Return the [x, y] coordinate for the center point of the cell that contains the specified text.  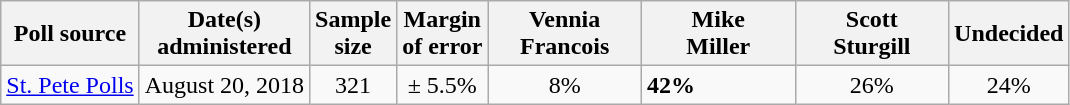
24% [1009, 85]
St. Pete Polls [70, 85]
42% [718, 85]
Poll source [70, 34]
Undecided [1009, 34]
321 [354, 85]
VenniaFrancois [565, 34]
26% [872, 85]
Samplesize [354, 34]
Date(s)administered [224, 34]
MikeMiller [718, 34]
8% [565, 85]
ScottSturgill [872, 34]
Marginof error [442, 34]
August 20, 2018 [224, 85]
± 5.5% [442, 85]
